Search for the cell housing the specified text and yield its (X, Y) center coordinate. 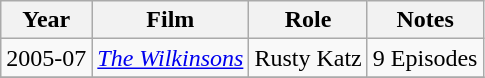
Film (170, 20)
9 Episodes (425, 58)
2005-07 (46, 58)
Role (308, 20)
Rusty Katz (308, 58)
Year (46, 20)
Notes (425, 20)
The Wilkinsons (170, 58)
